Search for the cell housing the specified text and yield its [X, Y] center coordinate. 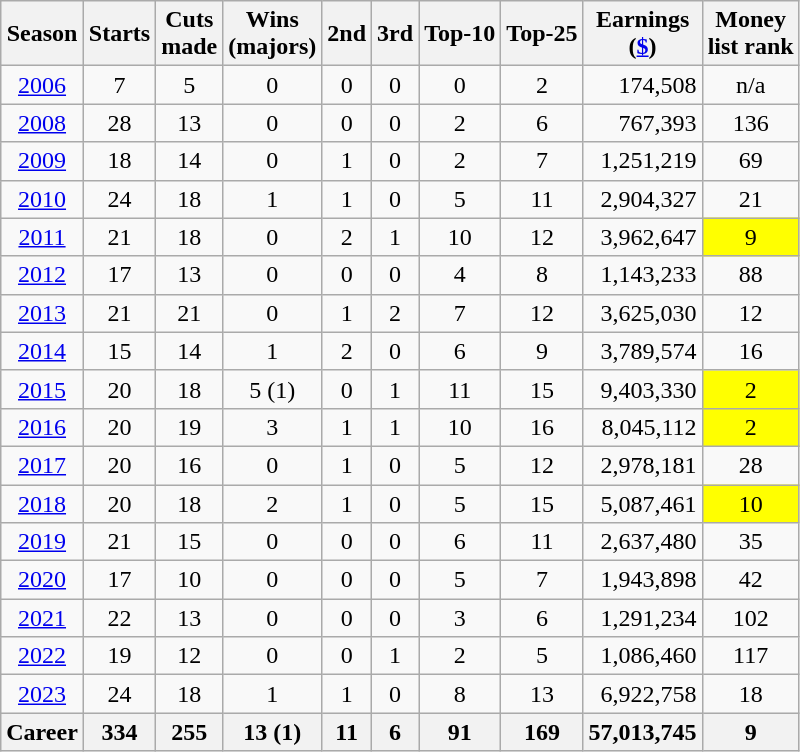
2017 [42, 465]
1,251,219 [642, 161]
4 [460, 275]
Top-25 [542, 34]
n/a [750, 85]
69 [750, 161]
9,403,330 [642, 389]
1,143,233 [642, 275]
2013 [42, 313]
2009 [42, 161]
35 [750, 542]
169 [542, 732]
Moneylist rank [750, 34]
767,393 [642, 123]
Cutsmade [190, 34]
2nd [347, 34]
3,962,647 [642, 237]
174,508 [642, 85]
91 [460, 732]
102 [750, 618]
2,978,181 [642, 465]
2022 [42, 656]
1,943,898 [642, 580]
117 [750, 656]
2,904,327 [642, 199]
3,789,574 [642, 351]
Earnings($) [642, 34]
2023 [42, 694]
8,045,112 [642, 427]
2019 [42, 542]
6,922,758 [642, 694]
2010 [42, 199]
3rd [396, 34]
5 (1) [272, 389]
1,086,460 [642, 656]
255 [190, 732]
2015 [42, 389]
57,013,745 [642, 732]
5,087,461 [642, 503]
2008 [42, 123]
2006 [42, 85]
Career [42, 732]
2020 [42, 580]
13 (1) [272, 732]
Top-10 [460, 34]
42 [750, 580]
2012 [42, 275]
2014 [42, 351]
Wins(majors) [272, 34]
2021 [42, 618]
Season [42, 34]
3,625,030 [642, 313]
2,637,480 [642, 542]
88 [750, 275]
Starts [119, 34]
2018 [42, 503]
2011 [42, 237]
334 [119, 732]
22 [119, 618]
1,291,234 [642, 618]
136 [750, 123]
2016 [42, 427]
